Detect which cell encompasses the target text, then output its (x, y) center coordinate. 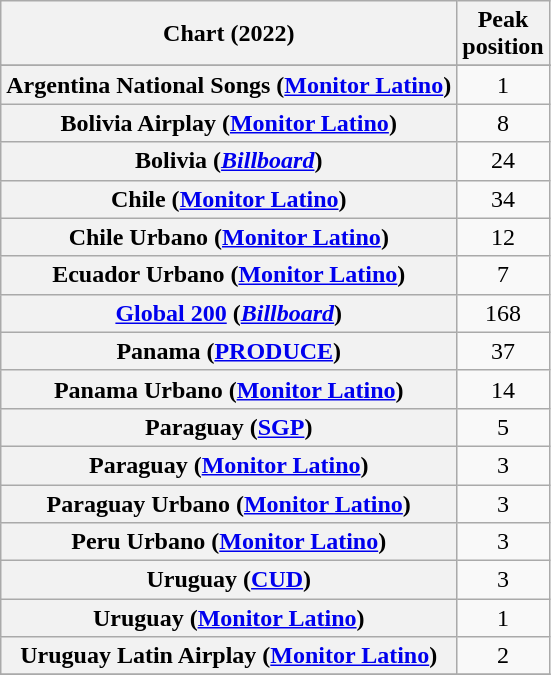
Peakposition (503, 34)
Uruguay (Monitor Latino) (229, 618)
37 (503, 351)
2 (503, 656)
Paraguay Urbano (Monitor Latino) (229, 503)
14 (503, 389)
Chart (2022) (229, 34)
24 (503, 161)
Peru Urbano (Monitor Latino) (229, 542)
Panama (PRODUCE) (229, 351)
12 (503, 237)
168 (503, 313)
Bolivia (Billboard) (229, 161)
Ecuador Urbano (Monitor Latino) (229, 275)
7 (503, 275)
Bolivia Airplay (Monitor Latino) (229, 123)
Chile Urbano (Monitor Latino) (229, 237)
Uruguay (CUD) (229, 580)
8 (503, 123)
Argentina National Songs (Monitor Latino) (229, 85)
Chile (Monitor Latino) (229, 199)
Global 200 (Billboard) (229, 313)
34 (503, 199)
Paraguay (Monitor Latino) (229, 465)
Paraguay (SGP) (229, 427)
Uruguay Latin Airplay (Monitor Latino) (229, 656)
Panama Urbano (Monitor Latino) (229, 389)
5 (503, 427)
